Return [X, Y] of the center of cell containing provided text 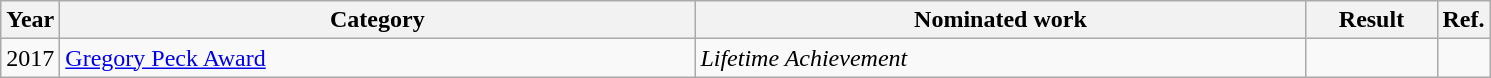
Nominated work [1000, 20]
Result [1372, 20]
2017 [30, 58]
Category [378, 20]
Ref. [1464, 20]
Lifetime Achievement [1000, 58]
Gregory Peck Award [378, 58]
Year [30, 20]
